Return the [x, y] coordinate for the center point of the cell that contains the specified text.  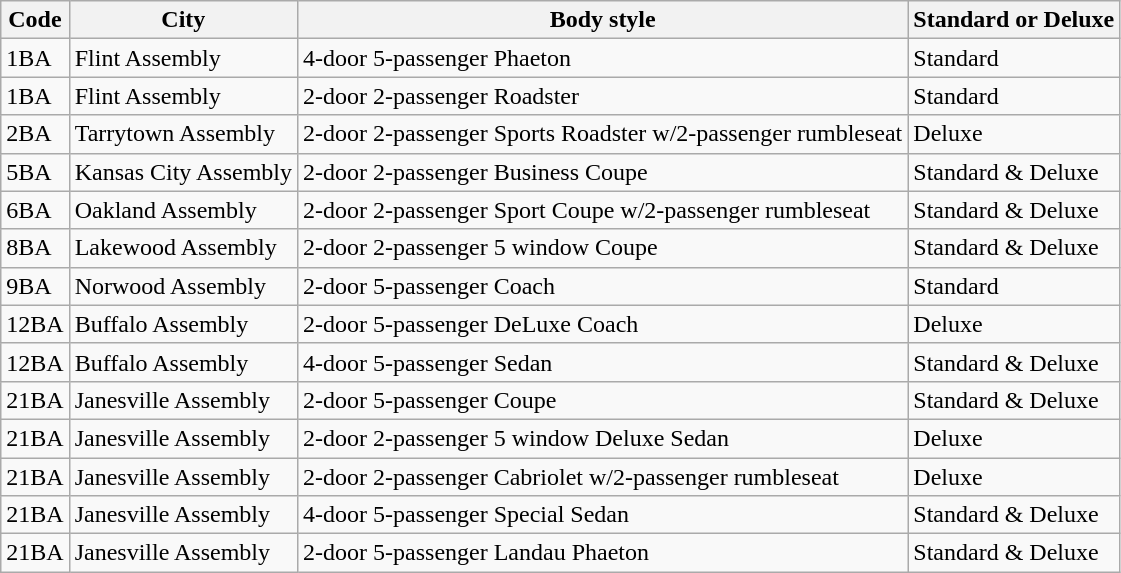
Kansas City Assembly [183, 172]
Lakewood Assembly [183, 248]
2-door 5-passenger Coupe [603, 400]
Code [35, 20]
2-door 5-passenger Coach [603, 286]
4-door 5-passenger Sedan [603, 362]
8BA [35, 248]
City [183, 20]
9BA [35, 286]
2-door 5-passenger Landau Phaeton [603, 553]
2-door 5-passenger DeLuxe Coach [603, 324]
4-door 5-passenger Special Sedan [603, 515]
4-door 5-passenger Phaeton [603, 58]
Body style [603, 20]
2BA [35, 134]
Tarrytown Assembly [183, 134]
2-door 2-passenger 5 window Deluxe Sedan [603, 438]
2-door 2-passenger Sport Coupe w/2-passenger rumbleseat [603, 210]
Oakland Assembly [183, 210]
2-door 2-passenger Roadster [603, 96]
2-door 2-passenger Business Coupe [603, 172]
2-door 2-passenger Cabriolet w/2-passenger rumbleseat [603, 477]
5BA [35, 172]
2-door 2-passenger 5 window Coupe [603, 248]
2-door 2-passenger Sports Roadster w/2-passenger rumbleseat [603, 134]
Standard or Deluxe [1014, 20]
6BA [35, 210]
Norwood Assembly [183, 286]
